Return [x, y] of the center of cell containing provided text 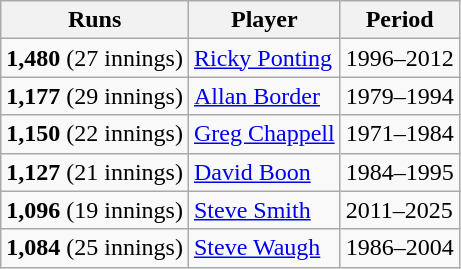
1,127 (21 innings) [95, 172]
Runs [95, 20]
Allan Border [264, 96]
Greg Chappell [264, 134]
1996–2012 [400, 58]
David Boon [264, 172]
1,480 (27 innings) [95, 58]
1984–1995 [400, 172]
1,096 (19 innings) [95, 210]
1,150 (22 innings) [95, 134]
Steve Waugh [264, 248]
1,084 (25 innings) [95, 248]
1986–2004 [400, 248]
Steve Smith [264, 210]
2011–2025 [400, 210]
Period [400, 20]
Player [264, 20]
1,177 (29 innings) [95, 96]
1971–1984 [400, 134]
1979–1994 [400, 96]
Ricky Ponting [264, 58]
